Search for the cell housing the specified text and yield its [x, y] center coordinate. 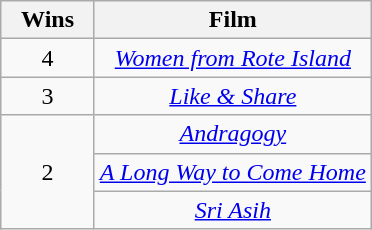
A Long Way to Come Home [232, 172]
Andragogy [232, 134]
2 [48, 172]
Like & Share [232, 96]
3 [48, 96]
Wins [48, 20]
4 [48, 58]
Film [232, 20]
Women from Rote Island [232, 58]
Sri Asih [232, 210]
